Provide the (x, y) coordinate of the cell's center where the given text is located.  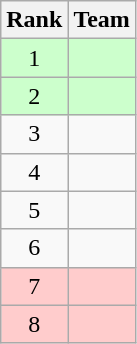
5 (34, 210)
Team (102, 20)
8 (34, 324)
6 (34, 248)
3 (34, 134)
2 (34, 96)
7 (34, 286)
4 (34, 172)
Rank (34, 20)
1 (34, 58)
